Extract the (X, Y) coordinate from the center of the cell holding the provided text.  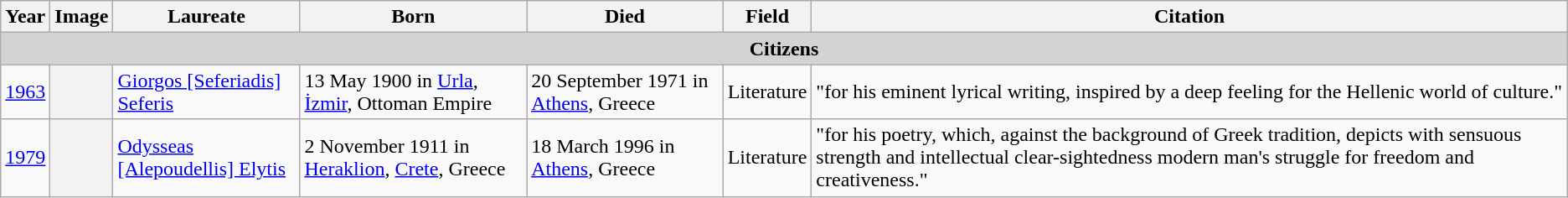
1963 (25, 92)
Born (414, 17)
Giorgos [Seferiadis] Seferis (206, 92)
Laureate (206, 17)
Image (82, 17)
18 March 1996 in Athens, Greece (625, 158)
Citizens (784, 49)
20 September 1971 in Athens, Greece (625, 92)
Odysseas [Alepoudellis] Elytis (206, 158)
1979 (25, 158)
Year (25, 17)
"for his eminent lyrical writing, inspired by a deep feeling for the Hellenic world of culture." (1189, 92)
2 November 1911 in Heraklion, Crete, Greece (414, 158)
Died (625, 17)
Citation (1189, 17)
13 May 1900 in Urla, İzmir, Ottoman Empire (414, 92)
Field (767, 17)
